Locate the cell with the specified text and output its (x, y) center coordinate. 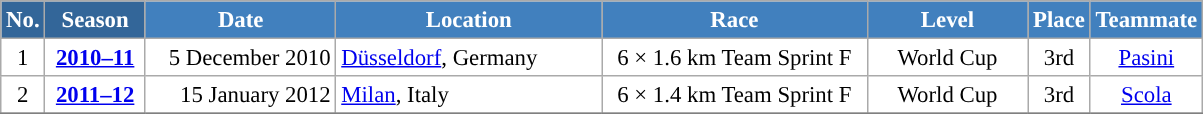
Season (95, 20)
6 × 1.6 km Team Sprint F (735, 58)
Pasini (1146, 58)
5 December 2010 (240, 58)
6 × 1.4 km Team Sprint F (735, 95)
No. (23, 20)
2 (23, 95)
Teammate (1146, 20)
2011–12 (95, 95)
Race (735, 20)
2010–11 (95, 58)
1 (23, 58)
Milan, Italy (469, 95)
Scola (1146, 95)
Level (948, 20)
15 January 2012 (240, 95)
Düsseldorf, Germany (469, 58)
Date (240, 20)
Location (469, 20)
Place (1059, 20)
